Return the (X, Y) coordinate for the center point of the cell that contains the specified text.  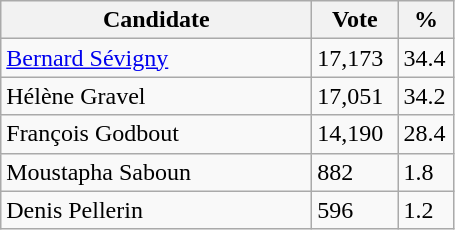
Denis Pellerin (156, 210)
Candidate (156, 20)
Vote (355, 20)
17,051 (355, 96)
1.2 (426, 210)
1.8 (426, 172)
% (426, 20)
28.4 (426, 134)
14,190 (355, 134)
34.4 (426, 58)
596 (355, 210)
Bernard Sévigny (156, 58)
882 (355, 172)
Moustapha Saboun (156, 172)
34.2 (426, 96)
17,173 (355, 58)
François Godbout (156, 134)
Hélène Gravel (156, 96)
